Locate the cell with the specified text and output its [x, y] center coordinate. 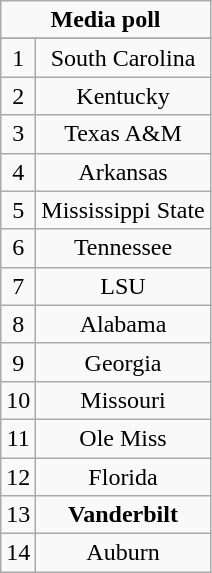
Arkansas [123, 172]
14 [18, 553]
Auburn [123, 553]
9 [18, 362]
13 [18, 515]
1 [18, 58]
3 [18, 134]
LSU [123, 286]
Vanderbilt [123, 515]
2 [18, 96]
Ole Miss [123, 438]
4 [18, 172]
Mississippi State [123, 210]
Missouri [123, 400]
6 [18, 248]
Georgia [123, 362]
Texas A&M [123, 134]
South Carolina [123, 58]
Kentucky [123, 96]
Florida [123, 477]
Tennessee [123, 248]
Alabama [123, 324]
Media poll [106, 20]
10 [18, 400]
8 [18, 324]
5 [18, 210]
7 [18, 286]
11 [18, 438]
12 [18, 477]
